Detect which cell encompasses the target text, then output its [x, y] center coordinate. 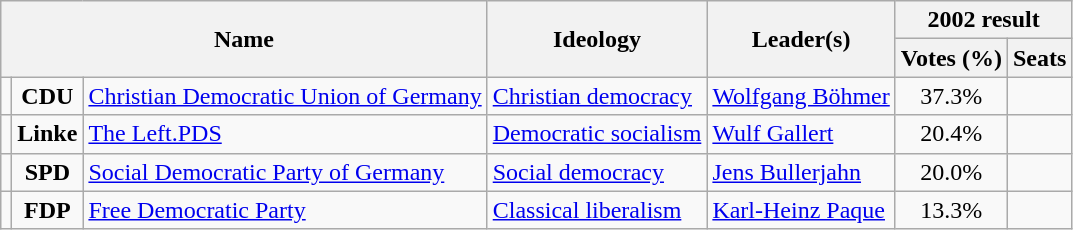
Free Democratic Party [285, 210]
The Left.PDS [285, 134]
CDU [48, 96]
Leader(s) [801, 39]
Ideology [597, 39]
FDP [48, 210]
Name [244, 39]
Christian democracy [597, 96]
2002 result [984, 20]
Wolfgang Böhmer [801, 96]
20.0% [951, 172]
37.3% [951, 96]
Jens Bullerjahn [801, 172]
Social democracy [597, 172]
SPD [48, 172]
20.4% [951, 134]
Christian Democratic Union of Germany [285, 96]
Seats [1039, 58]
Karl-Heinz Paque [801, 210]
Wulf Gallert [801, 134]
Social Democratic Party of Germany [285, 172]
13.3% [951, 210]
Votes (%) [951, 58]
Linke [48, 134]
Democratic socialism [597, 134]
Classical liberalism [597, 210]
